Return the [x, y] coordinate for the center point of the cell that contains the specified text.  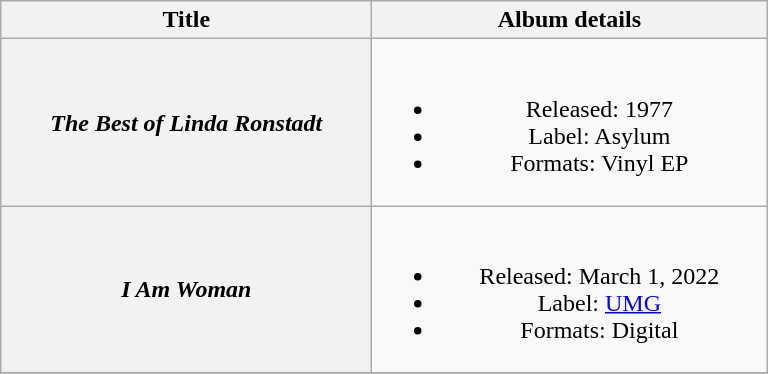
Title [186, 20]
Released: 1977Label: AsylumFormats: Vinyl EP [570, 122]
Released: March 1, 2022Label: UMGFormats: Digital [570, 290]
Album details [570, 20]
I Am Woman [186, 290]
The Best of Linda Ronstadt [186, 122]
